Output the (x, y) coordinate of the center of the cell containing the given text.  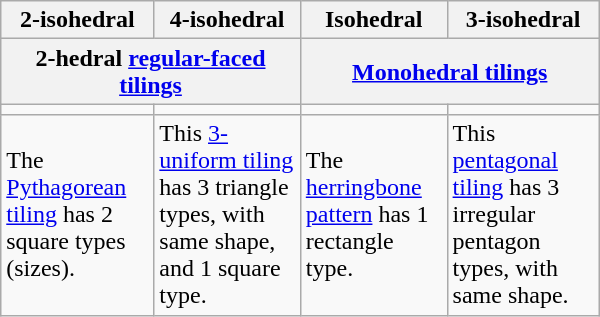
2-hedral regular-faced tilings (151, 72)
2-isohedral (78, 20)
Monohedral tilings (450, 72)
The Pythagorean tiling has 2 square types (sizes). (78, 215)
Isohedral (374, 20)
This pentagonal tiling has 3 irregular pentagon types, with same shape. (523, 215)
This 3-uniform tiling has 3 triangle types, with same shape, and 1 square type. (227, 215)
4-isohedral (227, 20)
3-isohedral (523, 20)
The herringbone pattern has 1 rectangle type. (374, 215)
